Extract the [X, Y] coordinate from the center of the cell holding the provided text.  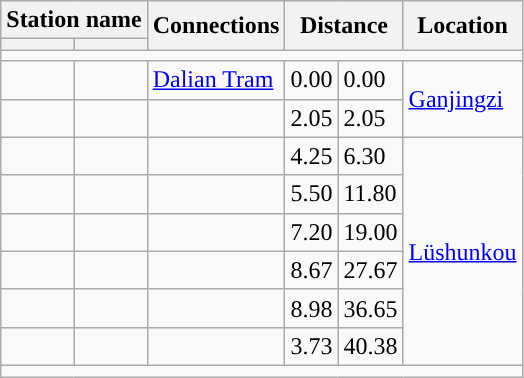
27.67 [370, 270]
8.67 [312, 270]
8.98 [312, 308]
6.30 [370, 156]
19.00 [370, 232]
3.73 [312, 346]
Station name [74, 20]
4.25 [312, 156]
11.80 [370, 194]
5.50 [312, 194]
40.38 [370, 346]
Ganjingzi [462, 99]
Lüshunkou [462, 251]
36.65 [370, 308]
7.20 [312, 232]
Location [462, 26]
Dalian Tram [216, 80]
Connections [216, 26]
Distance [344, 26]
